Capture the cell that displays the provided text and extract its (X, Y) central coordinate. 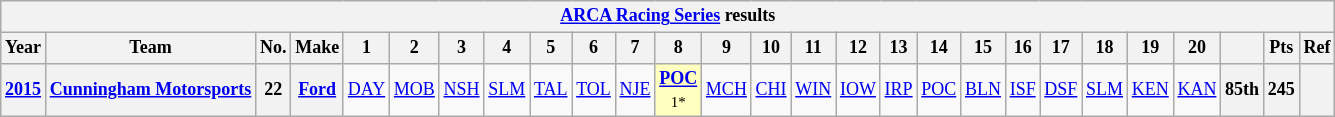
NJE (635, 90)
MOB (415, 90)
9 (727, 48)
10 (771, 48)
2 (415, 48)
11 (814, 48)
DSF (1061, 90)
15 (984, 48)
WIN (814, 90)
16 (1022, 48)
IRP (898, 90)
MCH (727, 90)
14 (939, 48)
BLN (984, 90)
Make (318, 48)
12 (858, 48)
4 (507, 48)
NSH (462, 90)
245 (1281, 90)
8 (678, 48)
TAL (551, 90)
POC1* (678, 90)
ISF (1022, 90)
19 (1150, 48)
Ford (318, 90)
20 (1197, 48)
KEN (1150, 90)
6 (594, 48)
Ref (1317, 48)
No. (274, 48)
17 (1061, 48)
7 (635, 48)
2015 (24, 90)
Pts (1281, 48)
5 (551, 48)
1 (366, 48)
18 (1105, 48)
Year (24, 48)
TOL (594, 90)
13 (898, 48)
Team (150, 48)
POC (939, 90)
DAY (366, 90)
85th (1242, 90)
Cunningham Motorsports (150, 90)
22 (274, 90)
KAN (1197, 90)
3 (462, 48)
CHI (771, 90)
IOW (858, 90)
ARCA Racing Series results (668, 16)
